Locate the cell with the specified text and output its [x, y] center coordinate. 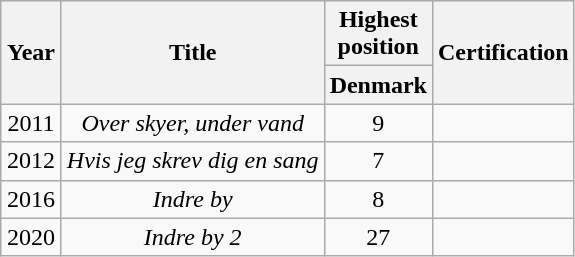
7 [378, 161]
2016 [32, 199]
Indre by 2 [192, 237]
8 [378, 199]
2012 [32, 161]
Denmark [378, 85]
Over skyer, under vand [192, 123]
Certification [503, 52]
2020 [32, 237]
Year [32, 52]
9 [378, 123]
Indre by [192, 199]
Highest position [378, 34]
27 [378, 237]
2011 [32, 123]
Title [192, 52]
Hvis jeg skrev dig en sang [192, 161]
